Identify which cell holds the provided text, then report its [X, Y] central coordinate. 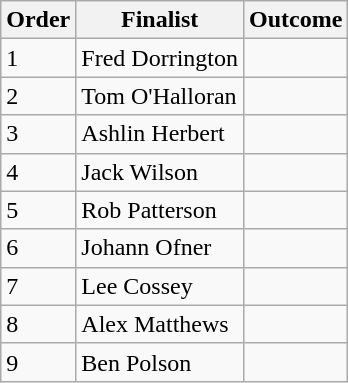
4 [38, 172]
8 [38, 324]
Alex Matthews [160, 324]
6 [38, 248]
Jack Wilson [160, 172]
5 [38, 210]
Fred Dorrington [160, 58]
Finalist [160, 20]
Rob Patterson [160, 210]
Ashlin Herbert [160, 134]
9 [38, 362]
Outcome [296, 20]
2 [38, 96]
Order [38, 20]
7 [38, 286]
Ben Polson [160, 362]
3 [38, 134]
Tom O'Halloran [160, 96]
Johann Ofner [160, 248]
Lee Cossey [160, 286]
1 [38, 58]
